Extract the (x, y) coordinate from the center of the cell holding the provided text.  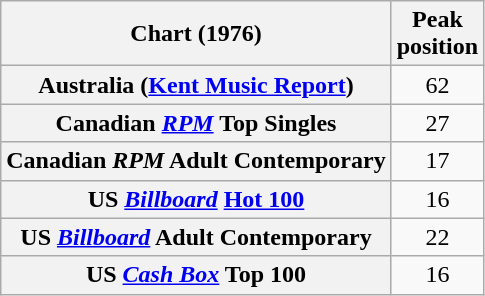
Peakposition (437, 34)
17 (437, 161)
US Billboard Adult Contemporary (196, 237)
22 (437, 237)
Canadian RPM Top Singles (196, 123)
Chart (1976) (196, 34)
27 (437, 123)
Canadian RPM Adult Contemporary (196, 161)
Australia (Kent Music Report) (196, 85)
US Cash Box Top 100 (196, 275)
US Billboard Hot 100 (196, 199)
62 (437, 85)
